Return (X, Y) of the center of cell containing provided text 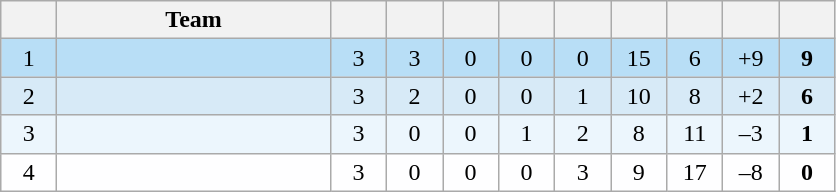
17 (695, 172)
+2 (751, 96)
4 (29, 172)
11 (695, 134)
10 (639, 96)
–3 (751, 134)
+9 (751, 58)
15 (639, 58)
–8 (751, 172)
Team (194, 20)
